Search for the cell housing the specified text and yield its [X, Y] center coordinate. 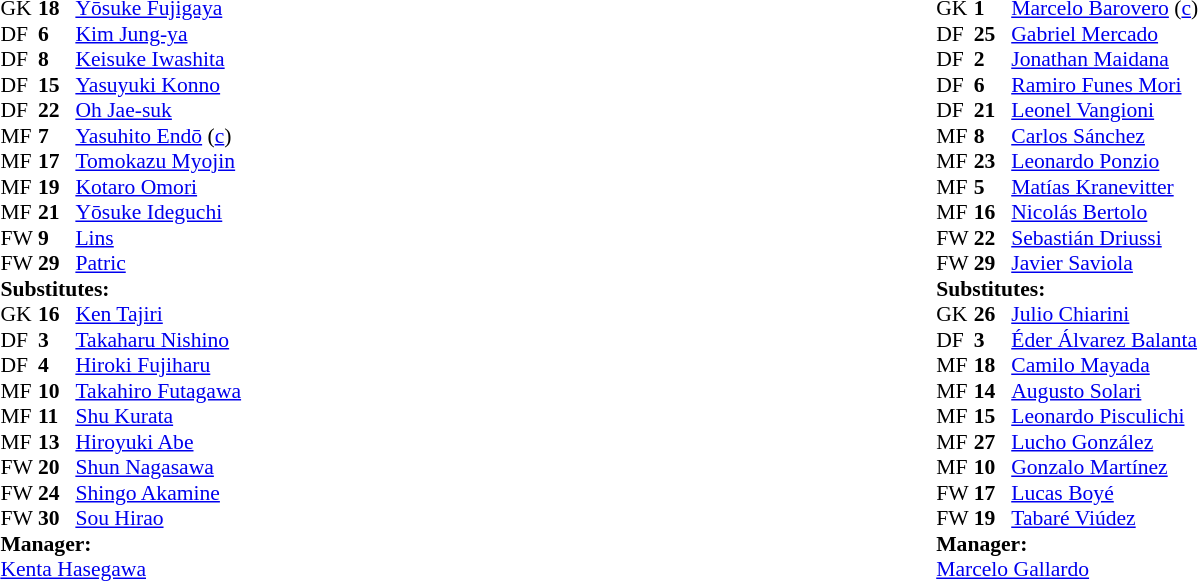
2 [993, 59]
Shingo Akamine [158, 493]
Kotaro Omori [158, 187]
11 [57, 417]
9 [57, 238]
Yasuhito Endō (c) [158, 136]
30 [57, 519]
24 [57, 493]
Sebastián Driussi [1104, 238]
23 [993, 161]
18 [993, 365]
4 [57, 365]
Javier Saviola [1104, 263]
Éder Álvarez Balanta [1104, 340]
Nicolás Bertolo [1104, 213]
14 [993, 391]
Kim Jung-ya [158, 34]
Takaharu Nishino [158, 340]
Julio Chiarini [1104, 315]
Matías Kranevitter [1104, 187]
Augusto Solari [1104, 391]
Oh Jae-suk [158, 111]
Hiroki Fujiharu [158, 365]
Ken Tajiri [158, 315]
20 [57, 467]
Ramiro Funes Mori [1104, 85]
Hiroyuki Abe [158, 442]
Shu Kurata [158, 417]
Camilo Mayada [1104, 365]
Lucho González [1104, 442]
Shun Nagasawa [158, 467]
Gabriel Mercado [1104, 34]
13 [57, 442]
Leonardo Ponzio [1104, 161]
Sou Hirao [158, 519]
Jonathan Maidana [1104, 59]
25 [993, 34]
Tomokazu Myojin [158, 161]
Gonzalo Martínez [1104, 467]
Lucas Boyé [1104, 493]
Patric [158, 263]
Yasuyuki Konno [158, 85]
Carlos Sánchez [1104, 136]
Tabaré Viúdez [1104, 519]
Yōsuke Ideguchi [158, 213]
Leonardo Pisculichi [1104, 417]
5 [993, 187]
7 [57, 136]
Lins [158, 238]
27 [993, 442]
Leonel Vangioni [1104, 111]
Keisuke Iwashita [158, 59]
26 [993, 315]
Takahiro Futagawa [158, 391]
